From the cell containing the given text, extract its center point as (X, Y) coordinate. 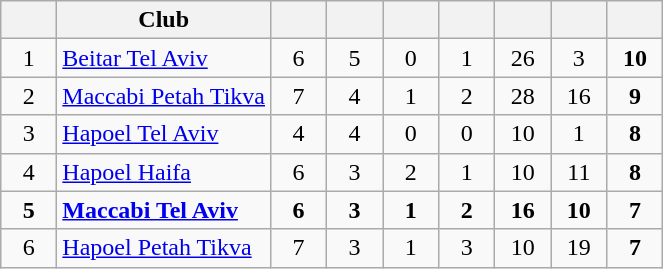
Club (164, 20)
Hapoel Tel Aviv (164, 134)
11 (579, 172)
Maccabi Tel Aviv (164, 210)
28 (523, 96)
19 (579, 248)
26 (523, 58)
Maccabi Petah Tikva (164, 96)
Beitar Tel Aviv (164, 58)
9 (635, 96)
Hapoel Petah Tikva (164, 248)
Hapoel Haifa (164, 172)
